Scan for the cell matching the given text and deliver its [X, Y] coordinate at center. 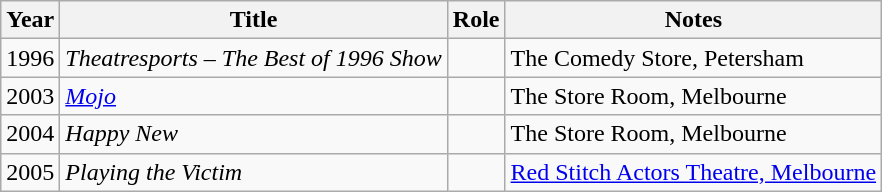
Title [254, 20]
Year [30, 20]
2005 [30, 172]
Role [476, 20]
Red Stitch Actors Theatre, Melbourne [694, 172]
Happy New [254, 134]
2003 [30, 96]
2004 [30, 134]
Theatresports – The Best of 1996 Show [254, 58]
Playing the Victim [254, 172]
Notes [694, 20]
Mojo [254, 96]
1996 [30, 58]
The Comedy Store, Petersham [694, 58]
